Find where the given text appears and provide that cell's center as (X, Y) coordinate. 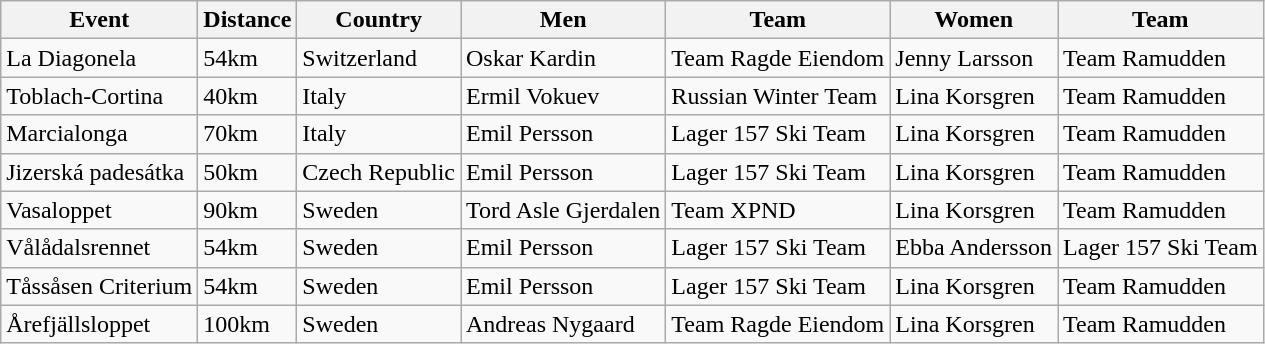
Vålådalsrennet (100, 248)
Andreas Nygaard (562, 324)
Marcialonga (100, 134)
Ermil Vokuev (562, 96)
Country (379, 20)
50km (248, 172)
Event (100, 20)
Tåssåsen Criterium (100, 286)
Ebba Andersson (974, 248)
Men (562, 20)
Women (974, 20)
Toblach-Cortina (100, 96)
100km (248, 324)
70km (248, 134)
Oskar Kardin (562, 58)
90km (248, 210)
40km (248, 96)
Tord Asle Gjerdalen (562, 210)
La Diagonela (100, 58)
Distance (248, 20)
Russian Winter Team (778, 96)
Switzerland (379, 58)
Jenny Larsson (974, 58)
Czech Republic (379, 172)
Team XPND (778, 210)
Vasaloppet (100, 210)
Jizerská padesátka (100, 172)
Årefjällsloppet (100, 324)
